Detect which cell encompasses the target text, then output its (x, y) center coordinate. 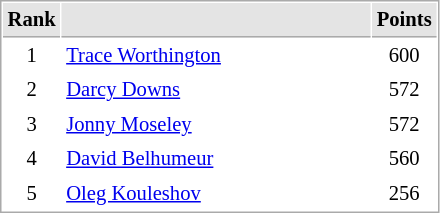
4 (32, 158)
Darcy Downs (216, 90)
1 (32, 56)
Points (404, 20)
2 (32, 90)
600 (404, 56)
Oleg Kouleshov (216, 194)
5 (32, 194)
Trace Worthington (216, 56)
Rank (32, 20)
Jonny Moseley (216, 124)
3 (32, 124)
560 (404, 158)
256 (404, 194)
David Belhumeur (216, 158)
